Scan for the cell matching the given text and deliver its [x, y] coordinate at center. 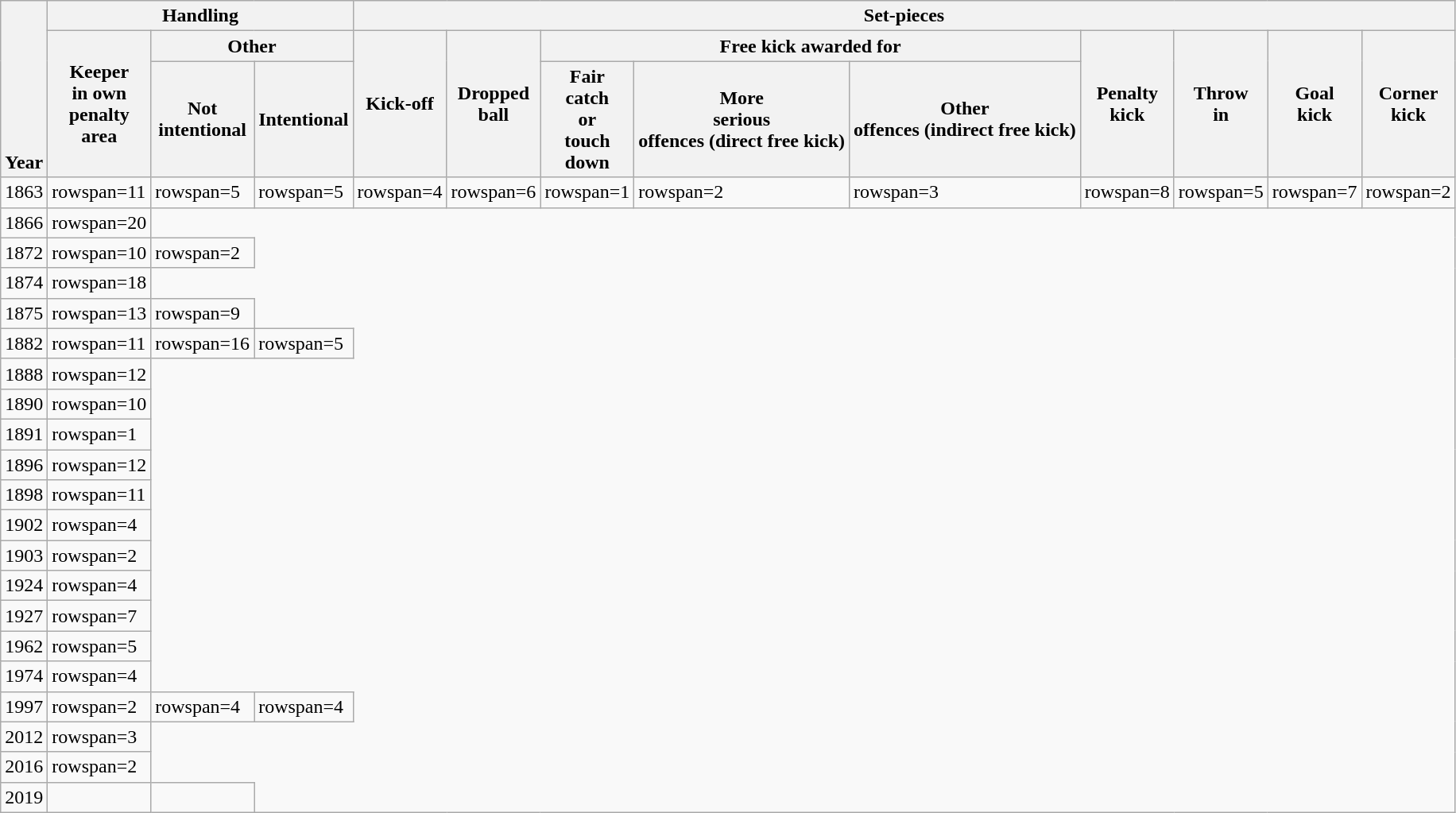
1882 [24, 343]
Moreseriousoffences (direct free kick) [742, 119]
Handling [200, 16]
1974 [24, 676]
Set-pieces [904, 16]
2019 [24, 797]
1866 [24, 223]
1962 [24, 646]
rowspan=16 [203, 343]
1890 [24, 404]
rowspan=6 [494, 192]
1875 [24, 313]
1903 [24, 556]
Penaltykick [1127, 104]
Other offences (indirect free kick) [965, 119]
1888 [24, 374]
Goalkick [1315, 104]
Other [252, 46]
Faircatch or touchdown [587, 119]
1874 [24, 283]
1898 [24, 495]
1902 [24, 525]
2016 [24, 767]
1997 [24, 707]
1872 [24, 253]
Free kick awarded for [811, 46]
rowspan=8 [1127, 192]
Droppedball [494, 104]
Notintentional [203, 119]
rowspan=20 [99, 223]
rowspan=13 [99, 313]
rowspan=18 [99, 283]
1924 [24, 586]
Kick-off [400, 104]
Cornerkick [1408, 104]
Throwin [1221, 104]
rowspan=9 [203, 313]
2012 [24, 737]
1927 [24, 616]
1863 [24, 192]
Year [24, 89]
1891 [24, 434]
Keeper in own penalty area [99, 104]
Intentional [304, 119]
1896 [24, 465]
